Provide the [x, y] coordinate of the cell's center where the given text is located.  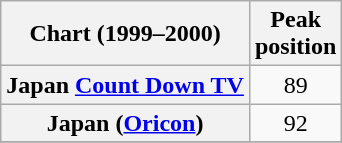
Peakposition [295, 34]
Japan (Oricon) [126, 123]
92 [295, 123]
89 [295, 85]
Japan Count Down TV [126, 85]
Chart (1999–2000) [126, 34]
